Determine the [x, y] coordinate at the center of the cell enclosing the given text.  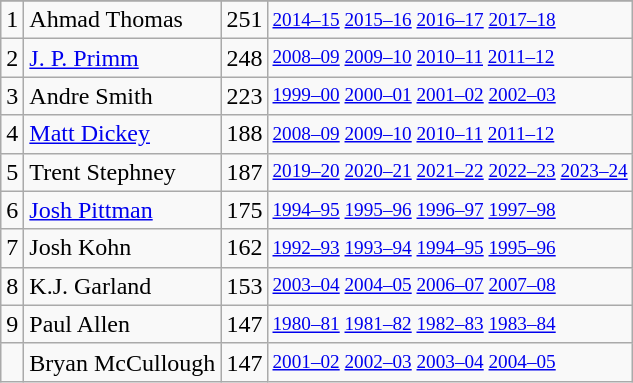
187 [244, 172]
1992–93 1993–94 1994–95 1995–96 [450, 248]
1 [12, 20]
5 [12, 172]
153 [244, 286]
188 [244, 134]
248 [244, 58]
1994–95 1995–96 1996–97 1997–98 [450, 210]
Josh Kohn [122, 248]
9 [12, 324]
Josh Pittman [122, 210]
Matt Dickey [122, 134]
2 [12, 58]
Andre Smith [122, 96]
8 [12, 286]
223 [244, 96]
Bryan McCullough [122, 362]
2019–20 2020–21 2021–22 2022–23 2023–24 [450, 172]
3 [12, 96]
251 [244, 20]
1980–81 1981–82 1982–83 1983–84 [450, 324]
4 [12, 134]
162 [244, 248]
Paul Allen [122, 324]
Trent Stephney [122, 172]
7 [12, 248]
2003–04 2004–05 2006–07 2007–08 [450, 286]
Ahmad Thomas [122, 20]
K.J. Garland [122, 286]
6 [12, 210]
1999–00 2000–01 2001–02 2002–03 [450, 96]
2014–15 2015–16 2016–17 2017–18 [450, 20]
J. P. Primm [122, 58]
2001–02 2002–03 2003–04 2004–05 [450, 362]
175 [244, 210]
